Extract the [x, y] coordinate from the center of the cell holding the provided text.  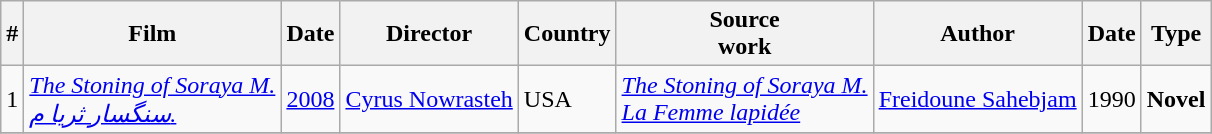
1 [12, 100]
Director [429, 34]
Freidoune Sahebjam [978, 100]
Film [152, 34]
Cyrus Nowrasteh [429, 100]
The Stoning of Soraya M.سنگسار ثریا م. [152, 100]
The Stoning of Soraya M.La Femme lapidée [744, 100]
1990 [1112, 100]
Country [567, 34]
2008 [310, 100]
# [12, 34]
Author [978, 34]
Type [1176, 34]
Novel [1176, 100]
USA [567, 100]
Sourcework [744, 34]
